Detect which cell encompasses the target text, then output its [x, y] center coordinate. 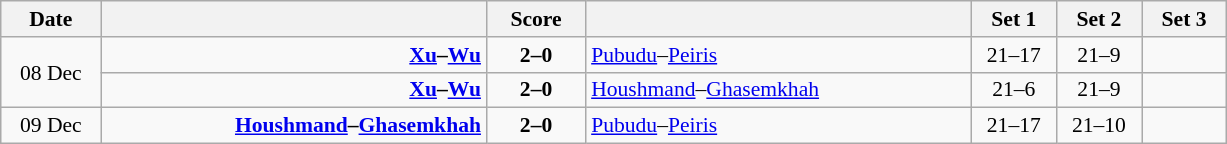
Set 2 [1098, 19]
Score [536, 19]
08 Dec [51, 72]
Set 3 [1184, 19]
Set 1 [1014, 19]
21–6 [1014, 90]
21–10 [1098, 126]
Date [51, 19]
09 Dec [51, 126]
